Search for the cell housing the specified text and yield its (X, Y) center coordinate. 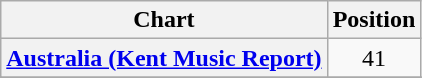
Position (374, 20)
41 (374, 58)
Chart (164, 20)
Australia (Kent Music Report) (164, 58)
